Return (x, y) of the center of cell containing provided text 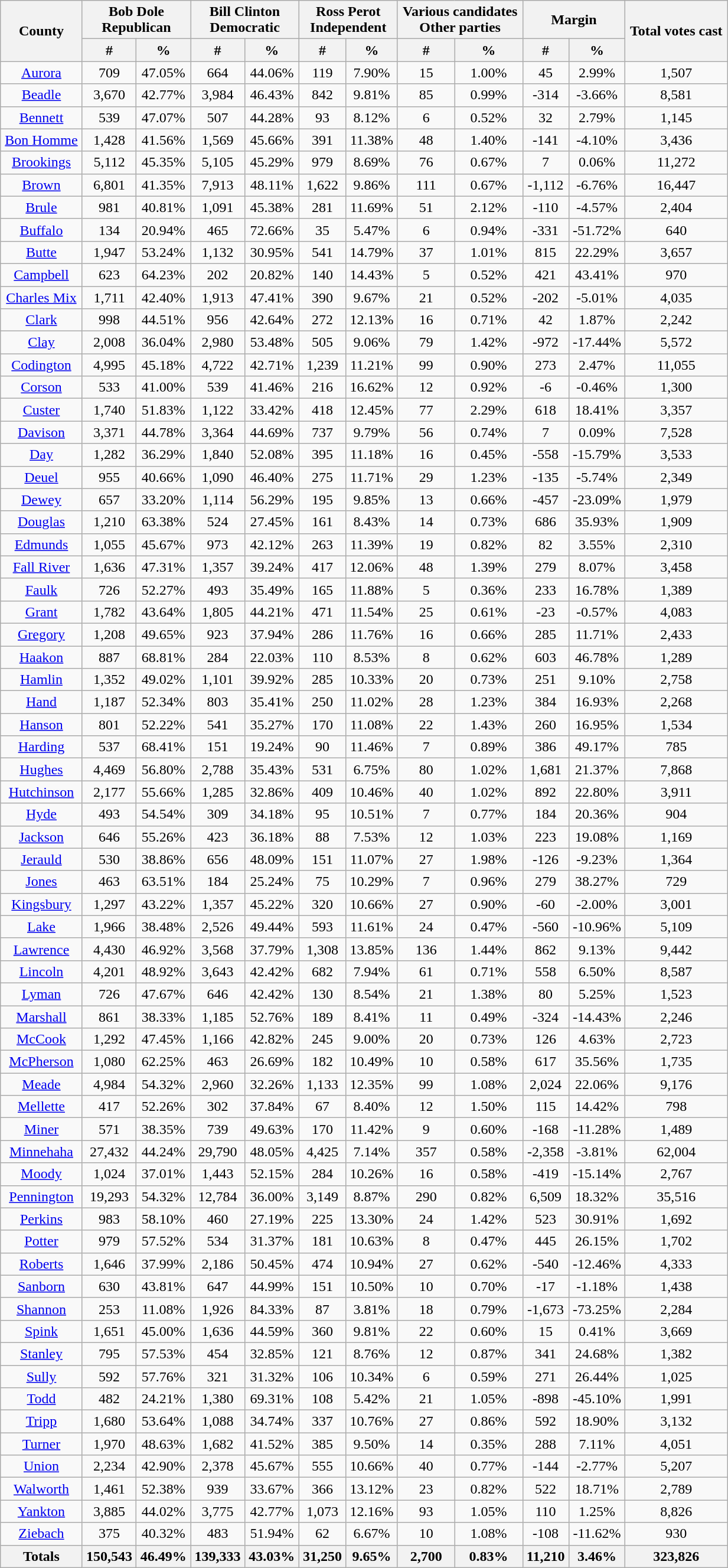
136 (426, 949)
33.67% (272, 1489)
Marshall (41, 1016)
323,826 (677, 1556)
68.41% (164, 747)
3,885 (109, 1511)
1,443 (218, 1174)
482 (109, 1399)
Meade (41, 1084)
-144 (546, 1466)
Sully (41, 1377)
1,913 (218, 297)
395 (322, 455)
1,735 (677, 1062)
13 (426, 500)
341 (546, 1354)
-73.25% (597, 1309)
-1,673 (546, 1309)
11,210 (546, 1556)
53.64% (164, 1422)
1,702 (677, 1241)
Davison (41, 432)
1,210 (109, 522)
43.81% (164, 1286)
-45.10% (597, 1399)
Butte (41, 252)
56.29% (272, 500)
-135 (546, 477)
-419 (546, 1174)
22.80% (597, 792)
360 (322, 1331)
892 (546, 792)
223 (546, 837)
7.94% (372, 972)
445 (546, 1241)
3,984 (218, 95)
139,333 (218, 1556)
7.53% (372, 837)
465 (218, 230)
385 (322, 1444)
Aurora (41, 73)
12.13% (372, 320)
1.01% (489, 252)
67 (322, 1107)
11.46% (372, 747)
48.09% (272, 859)
507 (218, 118)
798 (677, 1107)
38.48% (164, 927)
290 (426, 1197)
Lyman (41, 994)
82 (546, 545)
3,458 (677, 567)
McCook (41, 1039)
42.82% (272, 1039)
9,442 (677, 949)
44.59% (272, 1331)
53.48% (272, 343)
-1.18% (597, 1286)
8,587 (677, 972)
Buffalo (41, 230)
20.36% (597, 814)
-17.44% (597, 343)
0.89% (489, 747)
49.63% (272, 1129)
47.41% (272, 297)
11.61% (372, 927)
842 (322, 95)
63.38% (164, 522)
41.52% (272, 1444)
Various candidatesOther parties (460, 20)
390 (322, 297)
1,681 (546, 770)
57.53% (164, 1354)
10.29% (372, 882)
24.68% (597, 1354)
-10.96% (597, 927)
9.50% (372, 1444)
309 (218, 814)
10.34% (372, 1377)
225 (322, 1219)
27,432 (109, 1152)
Brown (41, 185)
11.42% (372, 1129)
75 (322, 882)
1.43% (489, 725)
14.42% (597, 1107)
88 (322, 837)
617 (546, 1062)
Jones (41, 882)
36.04% (164, 343)
0.92% (489, 387)
115 (546, 1107)
Campbell (41, 275)
44.99% (272, 1286)
Hamlin (41, 680)
623 (109, 275)
23 (426, 1489)
49.65% (164, 634)
-4.10% (597, 140)
-60 (546, 904)
27.19% (272, 1219)
1,169 (677, 837)
Perkins (41, 1219)
1,292 (109, 1039)
2,242 (677, 320)
Dewey (41, 500)
19 (426, 545)
2,284 (677, 1309)
530 (109, 859)
52.34% (164, 702)
2,723 (677, 1039)
0.06% (597, 162)
4,425 (322, 1152)
8.69% (372, 162)
-141 (546, 140)
375 (109, 1534)
-51.72% (597, 230)
52.08% (272, 455)
0.96% (489, 882)
0.94% (489, 230)
603 (546, 657)
Mellette (41, 1107)
795 (109, 1354)
682 (322, 972)
31,250 (322, 1556)
11.21% (372, 365)
686 (546, 522)
1,438 (677, 1286)
523 (546, 1219)
106 (322, 1377)
-3.66% (597, 95)
38.33% (164, 1016)
10.94% (372, 1264)
1.39% (489, 567)
-560 (546, 927)
3,670 (109, 95)
Brookings (41, 162)
2,349 (677, 477)
18 (426, 1309)
1,308 (322, 949)
45.00% (164, 1331)
37.79% (272, 949)
45.66% (272, 140)
618 (546, 410)
76 (426, 162)
32.85% (272, 1354)
11,055 (677, 365)
50.45% (272, 1264)
-972 (546, 343)
51 (426, 207)
14.43% (372, 275)
Total votes cast (677, 31)
Todd (41, 1399)
1,285 (218, 792)
1,091 (218, 207)
-12.46% (597, 1264)
474 (322, 1264)
483 (218, 1534)
11.07% (372, 859)
0.09% (597, 432)
51.94% (272, 1534)
22.03% (272, 657)
320 (322, 904)
1,523 (677, 994)
801 (109, 725)
1,208 (109, 634)
4,430 (109, 949)
41.35% (164, 185)
42.40% (164, 297)
45.29% (272, 162)
Charles Mix (41, 297)
8.76% (372, 1354)
34.18% (272, 814)
29,790 (218, 1152)
33.20% (164, 500)
1,680 (109, 1422)
861 (109, 1016)
Lincoln (41, 972)
0.83% (489, 1556)
48.11% (272, 185)
1,364 (677, 859)
862 (546, 949)
4,035 (677, 297)
0.70% (489, 1286)
Pennington (41, 1197)
4,722 (218, 365)
38.86% (164, 859)
647 (218, 1286)
-6.76% (597, 185)
57.52% (164, 1241)
Ziebach (41, 1534)
709 (109, 73)
-558 (546, 455)
2,234 (109, 1466)
0.41% (597, 1331)
McPherson (41, 1062)
Margin (574, 20)
69.31% (272, 1399)
271 (546, 1377)
16.93% (597, 702)
1,297 (109, 904)
43.64% (164, 612)
337 (322, 1422)
55.66% (164, 792)
3.81% (372, 1309)
48.63% (164, 1444)
9.00% (372, 1039)
34.74% (272, 1422)
Brule (41, 207)
36.18% (272, 837)
454 (218, 1354)
45.35% (164, 162)
Hand (41, 702)
2,789 (677, 1489)
-202 (546, 297)
37.94% (272, 634)
-168 (546, 1129)
85 (426, 95)
3,436 (677, 140)
20.82% (272, 275)
-110 (546, 207)
534 (218, 1241)
49.17% (597, 747)
47.07% (164, 118)
1,507 (677, 73)
1,805 (218, 612)
366 (322, 1489)
44.24% (164, 1152)
Stanley (41, 1354)
29 (426, 477)
46.92% (164, 949)
-324 (546, 1016)
47.45% (164, 1039)
2,526 (218, 927)
Hyde (41, 814)
61 (426, 972)
46.49% (164, 1556)
32.86% (272, 792)
43.03% (272, 1556)
2,980 (218, 343)
58.10% (164, 1219)
8.12% (372, 118)
3,001 (677, 904)
35 (322, 230)
Harding (41, 747)
1,185 (218, 1016)
6.67% (372, 1534)
-15.79% (597, 455)
42.71% (272, 365)
Minnehaha (41, 1152)
260 (546, 725)
-23.09% (597, 500)
1,025 (677, 1377)
Douglas (41, 522)
22.06% (597, 1084)
887 (109, 657)
Bon Homme (41, 140)
49.44% (272, 927)
95 (322, 814)
33.42% (272, 410)
1,090 (218, 477)
5.25% (597, 994)
10.33% (372, 680)
44.78% (164, 432)
37.84% (272, 1107)
7.90% (372, 73)
Haakon (41, 657)
1,133 (322, 1084)
35.41% (272, 702)
Shannon (41, 1309)
1,114 (218, 500)
-2,358 (546, 1152)
-11.28% (597, 1129)
12.45% (372, 410)
11.88% (372, 589)
5,572 (677, 343)
90 (322, 747)
Deuel (41, 477)
640 (677, 230)
-5.74% (597, 477)
522 (546, 1489)
28 (426, 702)
-11.62% (597, 1534)
-540 (546, 1264)
5,207 (677, 1466)
7,913 (218, 185)
815 (546, 252)
-6 (546, 387)
Walworth (41, 1489)
52.22% (164, 725)
40.66% (164, 477)
42.64% (272, 320)
3,132 (677, 1422)
1.00% (489, 73)
134 (109, 230)
1,055 (109, 545)
904 (677, 814)
26.69% (272, 1062)
Beadle (41, 95)
5.42% (372, 1399)
-457 (546, 500)
803 (218, 702)
Hutchinson (41, 792)
273 (546, 365)
Hughes (41, 770)
51.83% (164, 410)
12.16% (372, 1511)
68.81% (164, 657)
1,145 (677, 118)
321 (218, 1377)
10.76% (372, 1422)
Jerauld (41, 859)
Clay (41, 343)
3.55% (597, 545)
27.45% (272, 522)
48.05% (272, 1152)
38.35% (164, 1129)
Lawrence (41, 949)
Bob DoleRepublican (136, 20)
-126 (546, 859)
45.22% (272, 904)
40.32% (164, 1534)
52.15% (272, 1174)
4,051 (677, 1444)
2,433 (677, 634)
Grant (41, 612)
County (41, 31)
7.11% (597, 1444)
Miner (41, 1129)
19.24% (272, 747)
108 (322, 1399)
460 (218, 1219)
Union (41, 1466)
524 (218, 522)
1,289 (677, 657)
-0.57% (597, 612)
8.54% (372, 994)
1,101 (218, 680)
6.75% (372, 770)
7.14% (372, 1152)
3,533 (677, 455)
Hanson (41, 725)
505 (322, 343)
25 (426, 612)
63.51% (164, 882)
1,132 (218, 252)
656 (218, 859)
1,073 (322, 1511)
1,970 (109, 1444)
Edmunds (41, 545)
1,740 (109, 410)
16,447 (677, 185)
-5.01% (597, 297)
1,428 (109, 140)
2,378 (218, 1466)
9,176 (677, 1084)
16.78% (597, 589)
35.49% (272, 589)
286 (322, 634)
72.66% (272, 230)
10.26% (372, 1174)
40.81% (164, 207)
37.01% (164, 1174)
1,651 (109, 1331)
42 (546, 320)
1,991 (677, 1399)
Jackson (41, 837)
2,758 (677, 680)
44.02% (164, 1511)
52.38% (164, 1489)
3,568 (218, 949)
3,669 (677, 1331)
2,700 (426, 1556)
737 (322, 432)
52.26% (164, 1107)
49.02% (164, 680)
1.44% (489, 949)
3,357 (677, 410)
77 (426, 410)
6.50% (597, 972)
1,024 (109, 1174)
87 (322, 1309)
956 (218, 320)
3,775 (218, 1511)
1.25% (597, 1511)
12.06% (372, 567)
43.22% (164, 904)
11.18% (372, 455)
1.40% (489, 140)
1,239 (322, 365)
1,711 (109, 297)
8.07% (597, 567)
8.87% (372, 1197)
939 (218, 1489)
0.59% (489, 1377)
54.54% (164, 814)
4,201 (109, 972)
32.26% (272, 1084)
47.05% (164, 73)
36.29% (164, 455)
739 (218, 1129)
7,868 (677, 770)
42.90% (164, 1466)
10.63% (372, 1241)
35.27% (272, 725)
1.03% (489, 837)
3,371 (109, 432)
24.21% (164, 1399)
4,083 (677, 612)
12,784 (218, 1197)
5.47% (372, 230)
52.76% (272, 1016)
9.85% (372, 500)
11.39% (372, 545)
140 (322, 275)
-898 (546, 1399)
Codington (41, 365)
195 (322, 500)
2,008 (109, 343)
1,534 (677, 725)
409 (322, 792)
-23 (546, 612)
233 (546, 589)
998 (109, 320)
56 (426, 432)
10.51% (372, 814)
5,112 (109, 162)
2,177 (109, 792)
-9.23% (597, 859)
5,109 (677, 927)
2.12% (489, 207)
11.02% (372, 702)
35.56% (597, 1062)
Fall River (41, 567)
3,643 (218, 972)
1,489 (677, 1129)
38.27% (597, 882)
6,801 (109, 185)
9 (426, 1129)
35,516 (677, 1197)
165 (322, 589)
57.76% (164, 1377)
421 (546, 275)
25.24% (272, 882)
79 (426, 343)
62,004 (677, 1152)
Custer (41, 410)
18.32% (597, 1197)
22.29% (597, 252)
150,543 (109, 1556)
571 (109, 1129)
3,911 (677, 792)
39.92% (272, 680)
0.61% (489, 612)
593 (322, 927)
13.30% (372, 1219)
1,352 (109, 680)
1,300 (677, 387)
35.93% (597, 522)
1,682 (218, 1444)
3.46% (597, 1556)
4,995 (109, 365)
1,622 (322, 185)
181 (322, 1241)
10.49% (372, 1062)
-3.81% (597, 1152)
923 (218, 634)
11.76% (372, 634)
9.67% (372, 297)
0.49% (489, 1016)
973 (218, 545)
46.40% (272, 477)
10.50% (372, 1286)
44.69% (272, 432)
-14.43% (597, 1016)
8.41% (372, 1016)
44.21% (272, 612)
1,380 (218, 1399)
8,826 (677, 1511)
45 (546, 73)
5,105 (218, 162)
21.37% (597, 770)
9.86% (372, 185)
30.95% (272, 252)
Lake (41, 927)
46.43% (272, 95)
423 (218, 837)
729 (677, 882)
18.41% (597, 410)
1,122 (218, 410)
Clark (41, 320)
31.37% (272, 1241)
9.13% (597, 949)
0.45% (489, 455)
2,788 (218, 770)
537 (109, 747)
1.38% (489, 994)
1,080 (109, 1062)
955 (109, 477)
0.99% (489, 95)
39.24% (272, 567)
384 (546, 702)
1,966 (109, 927)
13.85% (372, 949)
-331 (546, 230)
41.46% (272, 387)
43.41% (597, 275)
1,282 (109, 455)
1.98% (489, 859)
357 (426, 1152)
245 (322, 1039)
Moody (41, 1174)
-4.57% (597, 207)
1,840 (218, 455)
30.91% (597, 1219)
2,024 (546, 1084)
41.56% (164, 140)
3,149 (322, 1197)
251 (546, 680)
62 (322, 1534)
31.32% (272, 1377)
6,509 (546, 1197)
0.86% (489, 1422)
-0.46% (597, 387)
44.28% (272, 118)
1,389 (677, 589)
1,646 (109, 1264)
2,268 (677, 702)
11,272 (677, 162)
Sanborn (41, 1286)
-2.00% (597, 904)
418 (322, 410)
202 (218, 275)
19.08% (597, 837)
-2.77% (597, 1466)
Kingsbury (41, 904)
55.26% (164, 837)
9.79% (372, 432)
2,960 (218, 1084)
2,404 (677, 207)
42.12% (272, 545)
26.44% (597, 1377)
1.50% (489, 1107)
189 (322, 1016)
555 (322, 1466)
18.71% (597, 1489)
275 (322, 477)
9.10% (597, 680)
48.92% (164, 972)
8.43% (372, 522)
53.24% (164, 252)
657 (109, 500)
1,088 (218, 1422)
1,782 (109, 612)
3,657 (677, 252)
16.95% (597, 725)
14.79% (372, 252)
1,926 (218, 1309)
121 (322, 1354)
18.90% (597, 1422)
0.79% (489, 1309)
32 (546, 118)
281 (322, 207)
630 (109, 1286)
44.06% (272, 73)
11.38% (372, 140)
4,333 (677, 1264)
386 (546, 747)
44.51% (164, 320)
-108 (546, 1534)
930 (677, 1534)
Spink (41, 1331)
8,581 (677, 95)
1,382 (677, 1354)
47.31% (164, 567)
2,767 (677, 1174)
216 (322, 387)
0.36% (489, 589)
664 (218, 73)
45.38% (272, 207)
391 (322, 140)
62.25% (164, 1062)
Turner (41, 1444)
Gregory (41, 634)
8.40% (372, 1107)
2,246 (677, 1016)
26.15% (597, 1241)
52.27% (164, 589)
2,186 (218, 1264)
10.46% (372, 792)
36.00% (272, 1197)
16.62% (372, 387)
11.54% (372, 612)
Day (41, 455)
111 (426, 185)
161 (322, 522)
263 (322, 545)
2,310 (677, 545)
119 (322, 73)
288 (546, 1444)
302 (218, 1107)
37.99% (164, 1264)
41.00% (164, 387)
1.87% (597, 320)
56.80% (164, 770)
Ross PerotIndependent (348, 20)
11 (426, 1016)
253 (109, 1309)
983 (109, 1219)
Yankton (41, 1511)
84.33% (272, 1309)
19,293 (109, 1197)
13.12% (372, 1489)
Tripp (41, 1422)
37 (426, 252)
2.99% (597, 73)
Bennett (41, 118)
9.06% (372, 343)
3,364 (218, 432)
Corson (41, 387)
-17 (546, 1286)
-15.14% (597, 1174)
1,187 (109, 702)
8.53% (372, 657)
533 (109, 387)
272 (322, 320)
1,692 (677, 1219)
785 (677, 747)
2.47% (597, 365)
46.78% (597, 657)
1,947 (109, 252)
0.74% (489, 432)
4,984 (109, 1084)
Faulk (41, 589)
970 (677, 275)
Totals (41, 1556)
Potter (41, 1241)
20.94% (164, 230)
1,979 (677, 500)
2.79% (597, 118)
45.18% (164, 365)
1,569 (218, 140)
471 (322, 612)
7,528 (677, 432)
531 (322, 770)
35.43% (272, 770)
47.67% (164, 994)
Bill ClintonDemocratic (245, 20)
130 (322, 994)
4,469 (109, 770)
0.35% (489, 1444)
64.23% (164, 275)
1,166 (218, 1039)
9.65% (372, 1556)
250 (322, 702)
182 (322, 1062)
1,461 (109, 1489)
-314 (546, 95)
2.29% (489, 410)
1,909 (677, 522)
4.63% (597, 1039)
Roberts (41, 1264)
12.35% (372, 1084)
-1,112 (546, 185)
981 (109, 207)
558 (546, 972)
126 (546, 1039)
0.87% (489, 1354)
11.69% (372, 207)
